Capture the cell that displays the provided text and extract its (X, Y) central coordinate. 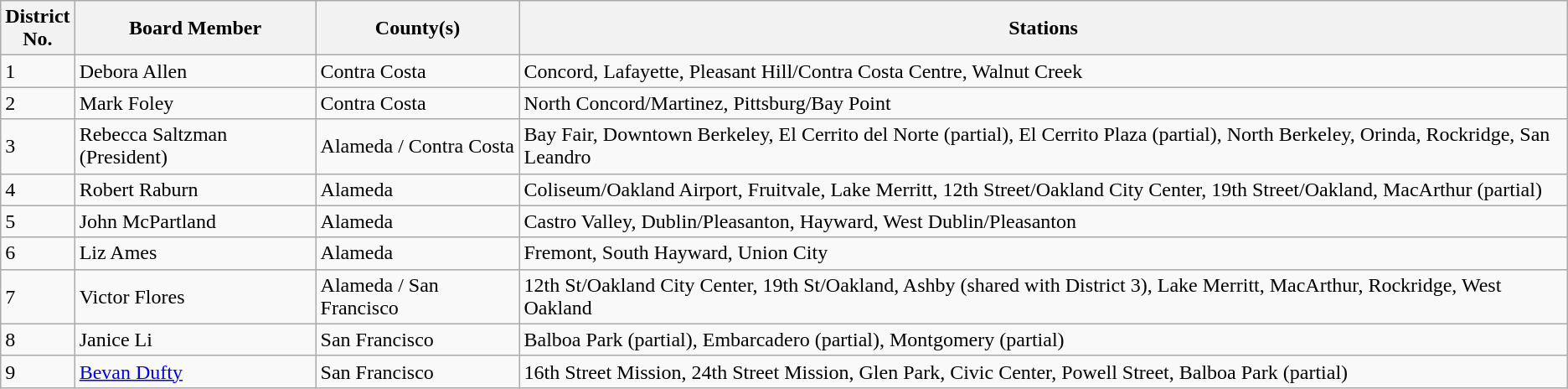
Coliseum/Oakland Airport, Fruitvale, Lake Merritt, 12th Street/Oakland City Center, 19th Street/Oakland, MacArthur (partial) (1044, 189)
North Concord/Martinez, Pittsburg/Bay Point (1044, 103)
Bevan Dufty (195, 371)
Castro Valley, Dublin/Pleasanton, Hayward, West Dublin/Pleasanton (1044, 221)
Bay Fair, Downtown Berkeley, El Cerrito del Norte (partial), El Cerrito Plaza (partial), North Berkeley, Orinda, Rockridge, San Leandro (1044, 146)
Concord, Lafayette, Pleasant Hill/Contra Costa Centre, Walnut Creek (1044, 71)
Balboa Park (partial), Embarcadero (partial), Montgomery (partial) (1044, 340)
Stations (1044, 29)
Board Member (195, 29)
Debora Allen (195, 71)
Victor Flores (195, 297)
8 (38, 340)
DistrictNo. (38, 29)
Alameda / San Francisco (417, 297)
County(s) (417, 29)
Fremont, South Hayward, Union City (1044, 253)
9 (38, 371)
Robert Raburn (195, 189)
Mark Foley (195, 103)
5 (38, 221)
John McPartland (195, 221)
7 (38, 297)
3 (38, 146)
1 (38, 71)
12th St/Oakland City Center, 19th St/Oakland, Ashby (shared with District 3), Lake Merritt, MacArthur, Rockridge, West Oakland (1044, 297)
Janice Li (195, 340)
2 (38, 103)
Alameda / Contra Costa (417, 146)
4 (38, 189)
Liz Ames (195, 253)
Rebecca Saltzman (President) (195, 146)
16th Street Mission, 24th Street Mission, Glen Park, Civic Center, Powell Street, Balboa Park (partial) (1044, 371)
6 (38, 253)
